Capture the cell that displays the provided text and extract its [x, y] central coordinate. 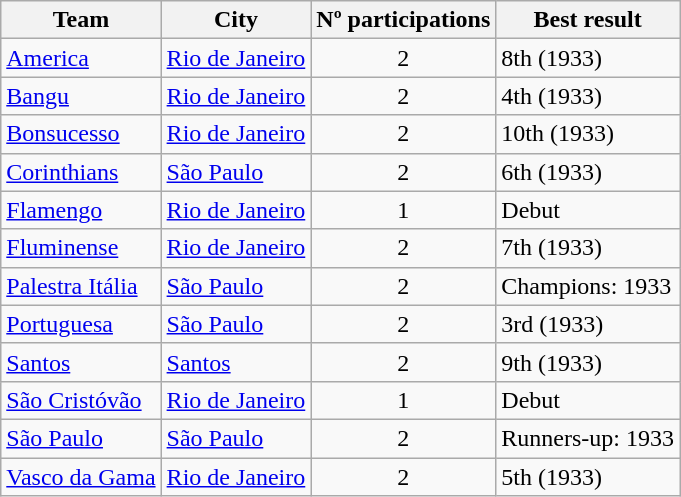
Runners-up: 1933 [588, 438]
Vasco da Gama [81, 477]
9th (1933) [588, 362]
8th (1933) [588, 58]
Portuguesa [81, 324]
5th (1933) [588, 477]
10th (1933) [588, 134]
Flamengo [81, 210]
6th (1933) [588, 172]
Best result [588, 20]
4th (1933) [588, 96]
São Cristóvão [81, 400]
Champions: 1933 [588, 286]
Fluminense [81, 248]
City [236, 20]
3rd (1933) [588, 324]
Bonsucesso [81, 134]
America [81, 58]
Nº participations [404, 20]
Corinthians [81, 172]
Team [81, 20]
Bangu [81, 96]
Palestra Itália [81, 286]
7th (1933) [588, 248]
